Determine the [x, y] coordinate at the center of the cell enclosing the given text.  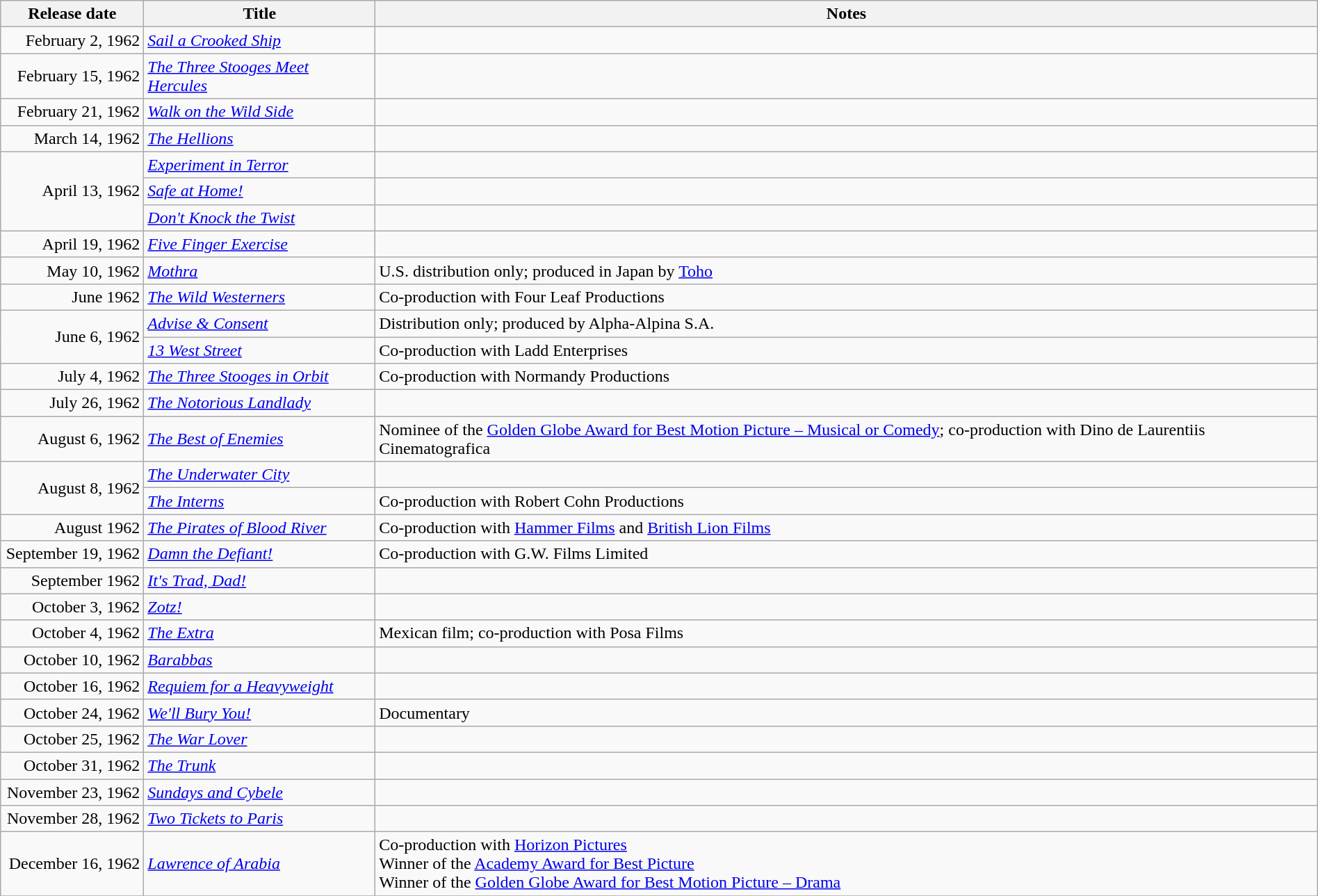
February 21, 1962 [72, 112]
October 4, 1962 [72, 633]
U.S. distribution only; produced in Japan by Toho [847, 270]
Co-production with Horizon PicturesWinner of the Academy Award for Best PictureWinner of the Golden Globe Award for Best Motion Picture – Drama [847, 864]
13 West Street [260, 350]
The Best of Enemies [260, 439]
The Interns [260, 501]
Two Tickets to Paris [260, 819]
The Wild Westerners [260, 297]
Documentary [847, 712]
Lawrence of Arabia [260, 864]
Nominee of the Golden Globe Award for Best Motion Picture – Musical or Comedy; co-production with Dino de Laurentiis Cinematografica [847, 439]
April 13, 1962 [72, 191]
November 28, 1962 [72, 819]
April 19, 1962 [72, 244]
March 14, 1962 [72, 138]
Safe at Home! [260, 191]
The Underwater City [260, 475]
September 1962 [72, 580]
February 2, 1962 [72, 40]
Co-production with G.W. Films Limited [847, 554]
November 23, 1962 [72, 792]
The Three Stooges Meet Hercules [260, 76]
October 10, 1962 [72, 660]
Co-production with Hammer Films and British Lion Films [847, 528]
Walk on the Wild Side [260, 112]
July 26, 1962 [72, 403]
It's Trad, Dad! [260, 580]
Sundays and Cybele [260, 792]
Don't Knock the Twist [260, 218]
August 1962 [72, 528]
Co-production with Normandy Productions [847, 377]
February 15, 1962 [72, 76]
The War Lover [260, 739]
September 19, 1962 [72, 554]
October 31, 1962 [72, 765]
The Notorious Landlady [260, 403]
Five Finger Exercise [260, 244]
Experiment in Terror [260, 165]
Co-production with Robert Cohn Productions [847, 501]
The Hellions [260, 138]
We'll Bury You! [260, 712]
May 10, 1962 [72, 270]
August 6, 1962 [72, 439]
Mexican film; co-production with Posa Films [847, 633]
Release date [72, 14]
October 24, 1962 [72, 712]
Barabbas [260, 660]
Distribution only; produced by Alpha-Alpina S.A. [847, 323]
Requiem for a Heavyweight [260, 686]
The Trunk [260, 765]
October 25, 1962 [72, 739]
Damn the Defiant! [260, 554]
June 6, 1962 [72, 336]
The Pirates of Blood River [260, 528]
June 1962 [72, 297]
Zotz! [260, 607]
October 3, 1962 [72, 607]
August 8, 1962 [72, 488]
Title [260, 14]
The Extra [260, 633]
October 16, 1962 [72, 686]
Co-production with Ladd Enterprises [847, 350]
The Three Stooges in Orbit [260, 377]
Sail a Crooked Ship [260, 40]
July 4, 1962 [72, 377]
Mothra [260, 270]
December 16, 1962 [72, 864]
Advise & Consent [260, 323]
Notes [847, 14]
Co-production with Four Leaf Productions [847, 297]
